Identify which cell holds the provided text, then report its [x, y] central coordinate. 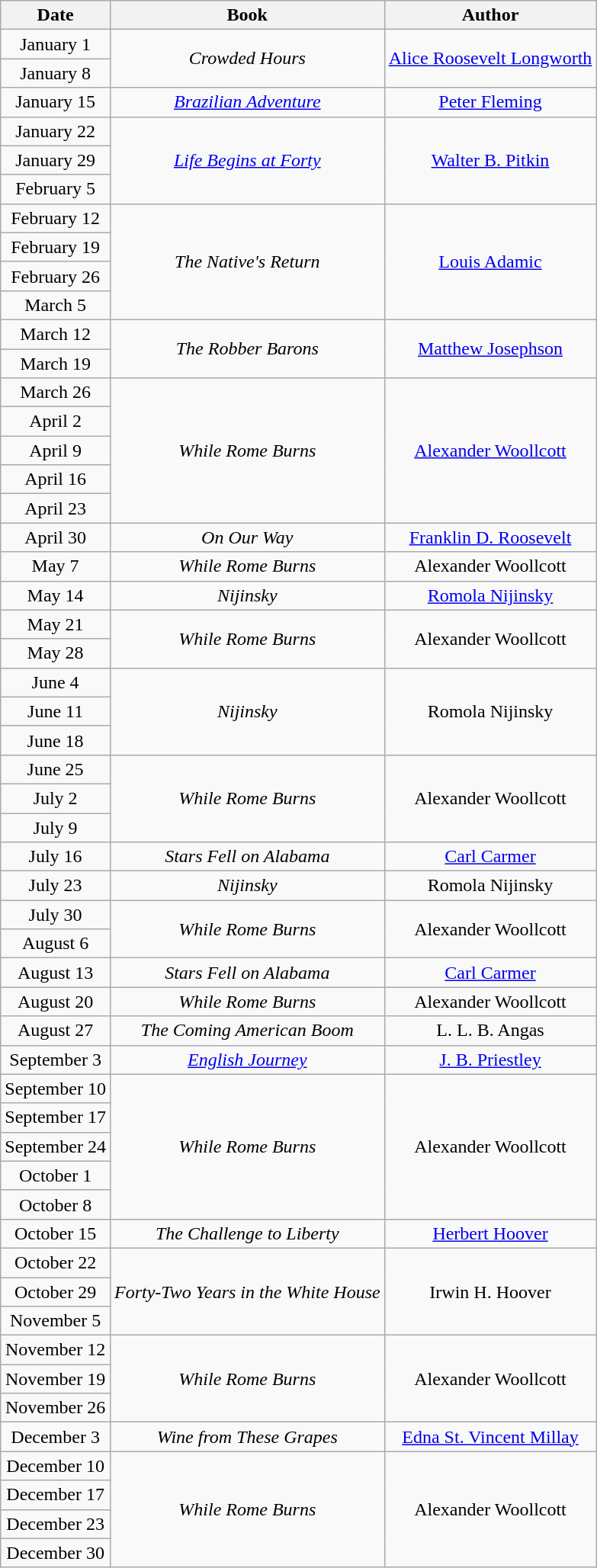
September 17 [56, 1117]
December 23 [56, 1524]
L. L. B. Angas [490, 1031]
July 30 [56, 915]
October 8 [56, 1204]
March 5 [56, 305]
November 19 [56, 1379]
September 10 [56, 1089]
March 12 [56, 334]
January 15 [56, 102]
Book [247, 15]
January 29 [56, 160]
Edna St. Vincent Millay [490, 1437]
December 17 [56, 1495]
July 23 [56, 886]
The Coming American Boom [247, 1031]
October 15 [56, 1233]
Walter B. Pitkin [490, 160]
J. B. Priestley [490, 1060]
November 5 [56, 1321]
August 13 [56, 973]
Herbert Hoover [490, 1233]
January 8 [56, 73]
On Our Way [247, 537]
Wine from These Grapes [247, 1437]
February 26 [56, 276]
Louis Adamic [490, 261]
May 14 [56, 595]
July 2 [56, 798]
April 9 [56, 451]
Forty-Two Years in the White House [247, 1291]
June 11 [56, 711]
February 5 [56, 189]
September 3 [56, 1060]
June 25 [56, 769]
November 26 [56, 1408]
May 28 [56, 653]
March 26 [56, 393]
December 30 [56, 1553]
January 22 [56, 131]
February 19 [56, 247]
Franklin D. Roosevelt [490, 537]
June 4 [56, 682]
August 20 [56, 1002]
May 7 [56, 566]
The Challenge to Liberty [247, 1233]
March 19 [56, 364]
April 16 [56, 479]
November 12 [56, 1350]
April 2 [56, 422]
English Journey [247, 1060]
February 12 [56, 218]
Alice Roosevelt Longworth [490, 59]
The Native's Return [247, 261]
July 16 [56, 857]
Author [490, 15]
June 18 [56, 740]
April 23 [56, 508]
September 24 [56, 1146]
Crowded Hours [247, 59]
December 3 [56, 1437]
Irwin H. Hoover [490, 1291]
Date [56, 15]
April 30 [56, 537]
Peter Fleming [490, 102]
August 6 [56, 944]
July 9 [56, 827]
May 21 [56, 624]
December 10 [56, 1466]
Matthew Josephson [490, 348]
October 22 [56, 1262]
Life Begins at Forty [247, 160]
August 27 [56, 1031]
October 29 [56, 1292]
The Robber Barons [247, 348]
October 1 [56, 1175]
Brazilian Adventure [247, 102]
January 1 [56, 44]
